Return the (X, Y) coordinate for the center point of the cell that contains the specified text.  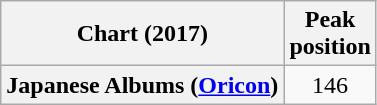
Japanese Albums (Oricon) (142, 85)
Chart (2017) (142, 34)
Peakposition (330, 34)
146 (330, 85)
